Identify which cell holds the provided text, then report its (X, Y) central coordinate. 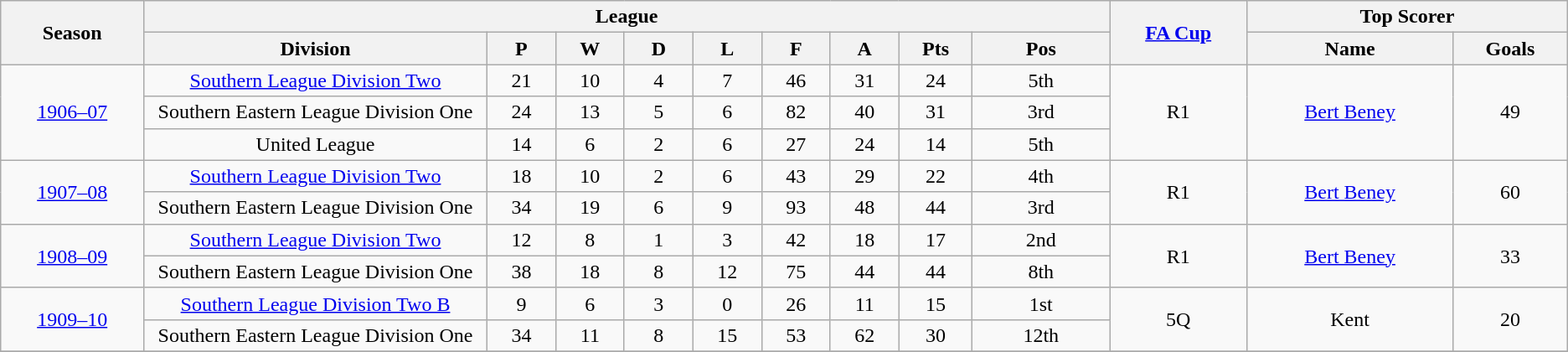
L (727, 49)
8th (1041, 272)
43 (796, 176)
1906–07 (72, 112)
Goals (1511, 49)
12th (1041, 335)
D (658, 49)
League (627, 17)
4 (658, 80)
40 (864, 112)
26 (796, 303)
33 (1511, 256)
42 (796, 240)
19 (590, 208)
Southern League Division Two B (316, 303)
4th (1041, 176)
5Q (1179, 319)
Pts (936, 49)
30 (936, 335)
Pos (1041, 49)
1909–10 (72, 319)
P (521, 49)
82 (796, 112)
A (864, 49)
1907–08 (72, 192)
W (590, 49)
Season (72, 33)
Top Scorer (1407, 17)
1st (1041, 303)
United League (316, 144)
Kent (1350, 319)
Division (316, 49)
17 (936, 240)
38 (521, 272)
F (796, 49)
7 (727, 80)
29 (864, 176)
46 (796, 80)
0 (727, 303)
27 (796, 144)
22 (936, 176)
1 (658, 240)
49 (1511, 112)
13 (590, 112)
FA Cup (1179, 33)
93 (796, 208)
1908–09 (72, 256)
21 (521, 80)
53 (796, 335)
75 (796, 272)
20 (1511, 319)
Name (1350, 49)
48 (864, 208)
5 (658, 112)
60 (1511, 192)
62 (864, 335)
2nd (1041, 240)
